For the text-containing cell, return its midpoint in (X, Y) coordinate format. 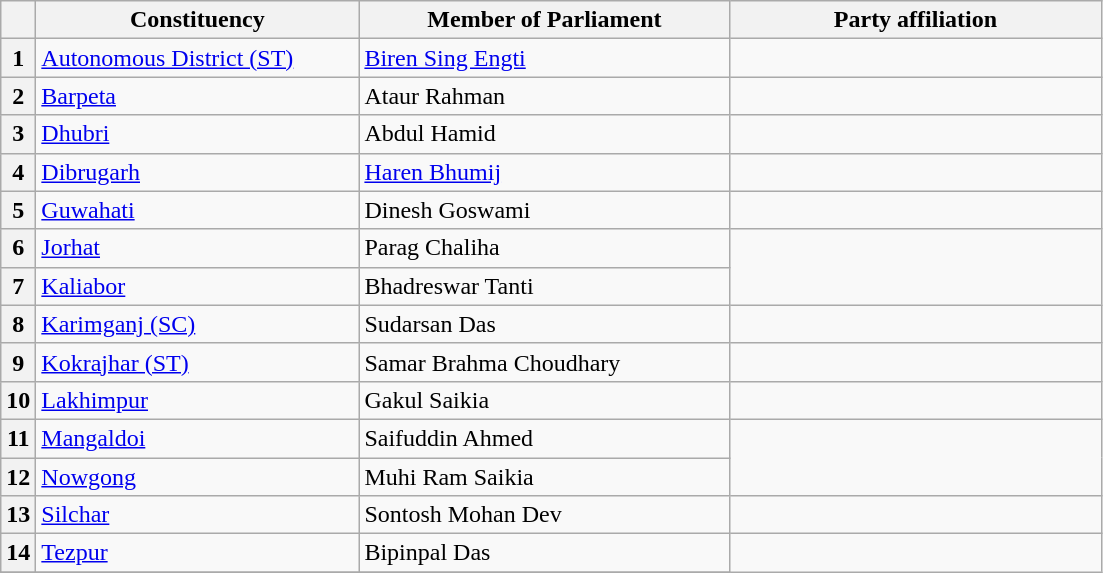
Dinesh Goswami (544, 210)
Guwahati (198, 210)
12 (18, 477)
4 (18, 172)
Karimganj (SC) (198, 324)
Barpeta (198, 96)
Autonomous District (ST) (198, 58)
10 (18, 400)
6 (18, 248)
Constituency (198, 20)
Bhadreswar Tanti (544, 286)
Haren Bhumij (544, 172)
Party affiliation (916, 20)
9 (18, 362)
13 (18, 515)
Saifuddin Ahmed (544, 438)
Member of Parliament (544, 20)
Dhubri (198, 134)
Parag Chaliha (544, 248)
Mangaldoi (198, 438)
Lakhimpur (198, 400)
Kaliabor (198, 286)
Sudarsan Das (544, 324)
Muhi Ram Saikia (544, 477)
Kokrajhar (ST) (198, 362)
Jorhat (198, 248)
2 (18, 96)
5 (18, 210)
Biren Sing Engti (544, 58)
14 (18, 553)
Sontosh Mohan Dev (544, 515)
Dibrugarh (198, 172)
Abdul Hamid (544, 134)
7 (18, 286)
8 (18, 324)
11 (18, 438)
Ataur Rahman (544, 96)
3 (18, 134)
Tezpur (198, 553)
Bipinpal Das (544, 553)
Nowgong (198, 477)
Silchar (198, 515)
Gakul Saikia (544, 400)
1 (18, 58)
Samar Brahma Choudhary (544, 362)
